Return the (x, y) coordinate for the center point of the cell that contains the specified text.  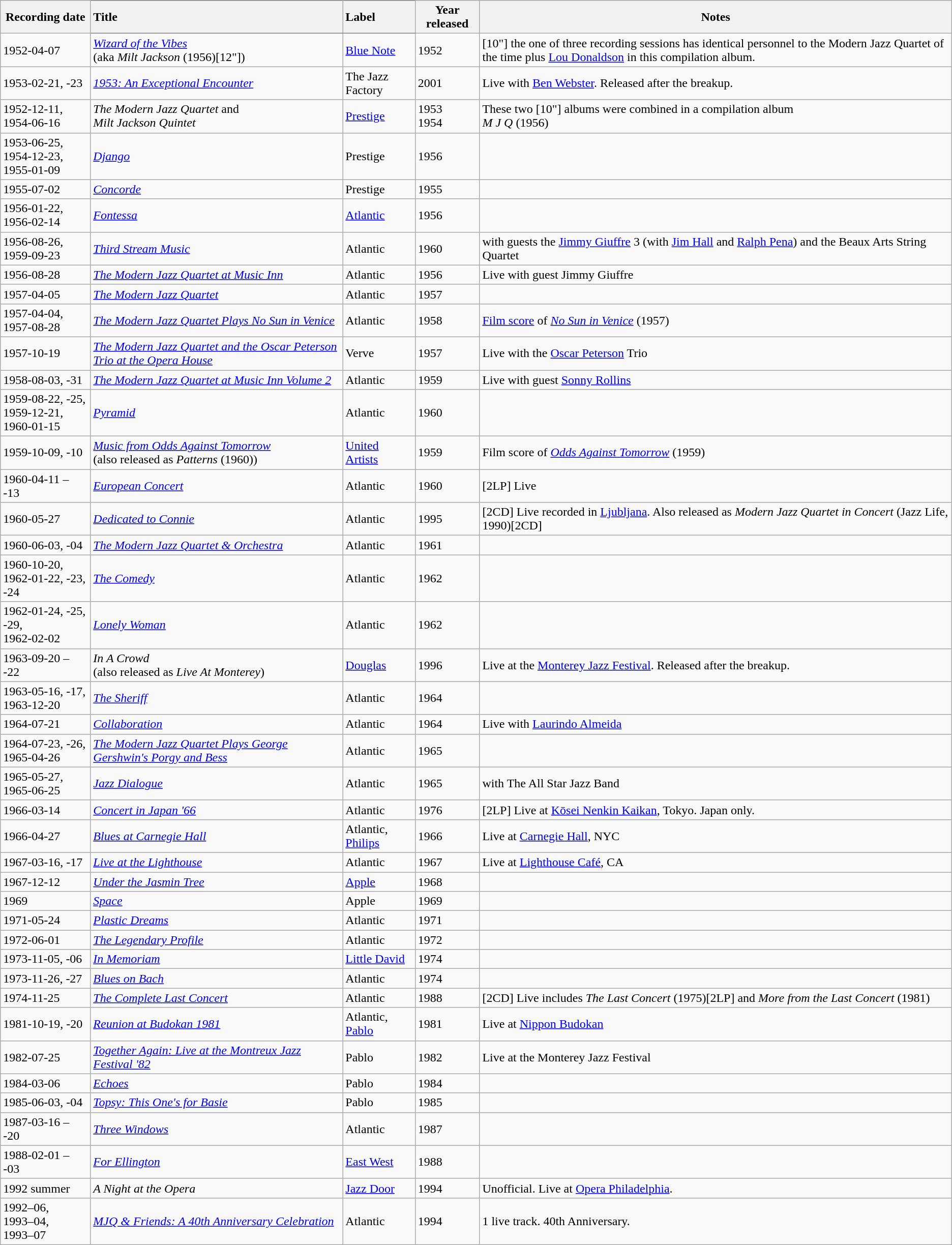
Fontessa (217, 216)
Concorde (217, 189)
Recording date (46, 17)
Live at Lighthouse Café, CA (716, 862)
1967-12-12 (46, 881)
Atlantic, Philips (379, 836)
Notes (716, 17)
1955-07-02 (46, 189)
1984-03-06 (46, 1083)
Wizard of the Vibes (aka Milt Jackson (1956)[12"]) (217, 50)
1982 (448, 1057)
The Modern Jazz Quartet Plays George Gershwin's Porgy and Bess (217, 751)
1966-04-27 (46, 836)
1963-09-20 – -22 (46, 665)
Under the Jasmin Tree (217, 881)
1973-11-26, -27 (46, 979)
1985 (448, 1103)
1957-04-04, 1957-08-28 (46, 320)
Jazz Dialogue (217, 783)
Verve (379, 353)
1960-05-27 (46, 519)
Blues at Carnegie Hall (217, 836)
Space (217, 901)
Reunion at Budokan 1981 (217, 1024)
1971-05-24 (46, 921)
1960-04-11 – -13 (46, 486)
Film score of Odds Against Tomorrow (1959) (716, 453)
Music from Odds Against Tomorrow(also released as Patterns (1960)) (217, 453)
[2LP] Live at Kōsei Nenkin Kaikan, Tokyo. Japan only. (716, 810)
Live at the Lighthouse (217, 862)
Live at Nippon Budokan (716, 1024)
1953 1954 (448, 116)
East West (379, 1162)
1992 summer (46, 1188)
1964-07-23, -26, 1965-04-26 (46, 751)
1987 (448, 1129)
Live at the Monterey Jazz Festival (716, 1057)
1967 (448, 862)
1959-10-09, -10 (46, 453)
Dedicated to Connie (217, 519)
with The All Star Jazz Band (716, 783)
The Sheriff (217, 698)
Year released (448, 17)
1976 (448, 810)
The Complete Last Concert (217, 998)
Live with Laurindo Almeida (716, 724)
The Modern Jazz Quartet at Music Inn (217, 275)
1987-03-16 – -20 (46, 1129)
United Artists (379, 453)
The Modern Jazz Quartet and the Oscar Peterson Trio at the Opera House (217, 353)
1957-04-05 (46, 294)
1952 (448, 50)
1956-08-28 (46, 275)
1966 (448, 836)
Live at Carnegie Hall, NYC (716, 836)
Live at the Monterey Jazz Festival. Released after the breakup. (716, 665)
Live with guest Sonny Rollins (716, 380)
Third Stream Music (217, 248)
MJQ & Friends: A 40th Anniversary Celebration (217, 1221)
1953-06-25, 1954-12-23, 1955-01-09 (46, 156)
1982-07-25 (46, 1057)
These two [10"] albums were combined in a compilation album M J Q (1956) (716, 116)
2001 (448, 83)
The Modern Jazz Quartet & Orchestra (217, 545)
A Night at the Opera (217, 1188)
1964-07-21 (46, 724)
1973-11-05, -06 (46, 959)
1955 (448, 189)
1995 (448, 519)
The Modern Jazz Quartet and Milt Jackson Quintet (217, 116)
Blues on Bach (217, 979)
Douglas (379, 665)
Pyramid (217, 413)
For Ellington (217, 1162)
Lonely Woman (217, 625)
Plastic Dreams (217, 921)
The Modern Jazz Quartet (217, 294)
1960-06-03, -04 (46, 545)
Atlantic, Pablo (379, 1024)
[2LP] Live (716, 486)
1952-04-07 (46, 50)
1957-10-19 (46, 353)
Live with Ben Webster. Released after the breakup. (716, 83)
Label (379, 17)
[2CD] Live recorded in Ljubljana. Also released as Modern Jazz Quartet in Concert (Jazz Life, 1990)[2CD] (716, 519)
Blue Note (379, 50)
1974-11-25 (46, 998)
Film score of No Sun in Venice (1957) (716, 320)
1953-02-21, -23 (46, 83)
with guests the Jimmy Giuffre 3 (with Jim Hall and Ralph Pena) and the Beaux Arts String Quartet (716, 248)
1963-05-16, -17, 1963-12-20 (46, 698)
The Comedy (217, 578)
In A Crowd (also released as Live At Monterey) (217, 665)
1984 (448, 1083)
1988-02-01 – -03 (46, 1162)
Unofficial. Live at Opera Philadelphia. (716, 1188)
1961 (448, 545)
Concert in Japan '66 (217, 810)
The Modern Jazz Quartet Plays No Sun in Venice (217, 320)
1956-01-22, 1956-02-14 (46, 216)
1972 (448, 940)
1965-05-27, 1965-06-25 (46, 783)
Topsy: This One's for Basie (217, 1103)
Three Windows (217, 1129)
1953: An Exceptional Encounter (217, 83)
In Memoriam (217, 959)
Live with the Oscar Peterson Trio (716, 353)
1996 (448, 665)
1981-10-19, -20 (46, 1024)
Title (217, 17)
Jazz Door (379, 1188)
1952-12-11, 1954-06-16 (46, 116)
Echoes (217, 1083)
European Concert (217, 486)
Little David (379, 959)
Live with guest Jimmy Giuffre (716, 275)
1992–06, 1993–04,1993–07 (46, 1221)
1981 (448, 1024)
The Modern Jazz Quartet at Music Inn Volume 2 (217, 380)
The Legendary Profile (217, 940)
Collaboration (217, 724)
1968 (448, 881)
Together Again: Live at the Montreux Jazz Festival '82 (217, 1057)
1958 (448, 320)
1985-06-03, -04 (46, 1103)
1960-10-20, 1962-01-22, -23, -24 (46, 578)
1 live track. 40th Anniversary. (716, 1221)
1971 (448, 921)
1962-01-24, -25, -29, 1962-02-02 (46, 625)
1966-03-14 (46, 810)
1972-06-01 (46, 940)
1956-08-26,1959-09-23 (46, 248)
The Jazz Factory (379, 83)
1959-08-22, -25, 1959-12-21, 1960-01-15 (46, 413)
1967-03-16, -17 (46, 862)
[2CD] Live includes The Last Concert (1975)[2LP] and More from the Last Concert (1981) (716, 998)
Django (217, 156)
1958-08-03, -31 (46, 380)
